For the text-containing cell, return its midpoint in [X, Y] coordinate format. 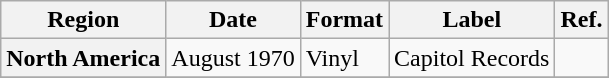
Label [472, 20]
August 1970 [233, 58]
Date [233, 20]
Format [344, 20]
North America [84, 58]
Capitol Records [472, 58]
Ref. [582, 20]
Region [84, 20]
Vinyl [344, 58]
